Identify which cell holds the provided text, then report its (X, Y) central coordinate. 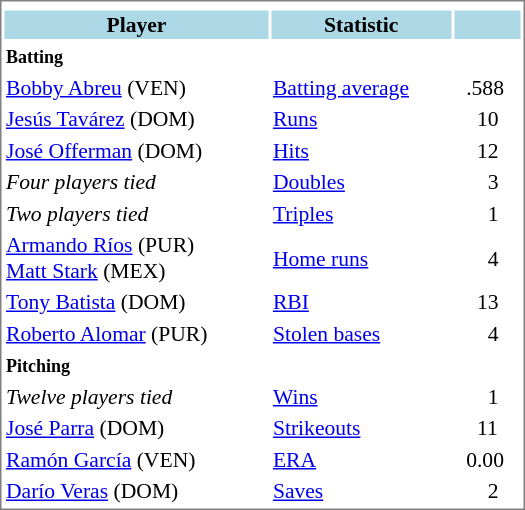
Wins (360, 396)
10 (488, 119)
Pitching (136, 365)
0.00 (488, 460)
Triples (360, 214)
Saves (360, 491)
Home runs (360, 258)
Hits (360, 150)
Ramón García (VEN) (136, 460)
Darío Veras (DOM) (136, 491)
Roberto Alomar (PUR) (136, 334)
2 (488, 491)
José Offerman (DOM) (136, 150)
Batting average (360, 88)
Stolen bases (360, 334)
11 (488, 428)
Doubles (360, 182)
12 (488, 150)
Two players tied (136, 214)
Tony Batista (DOM) (136, 302)
Bobby Abreu (VEN) (136, 88)
Runs (360, 119)
Twelve players tied (136, 396)
Armando Ríos (PUR)Matt Stark (MEX) (136, 258)
Batting (136, 56)
13 (488, 302)
.588 (488, 88)
José Parra (DOM) (136, 428)
Strikeouts (360, 428)
Jesús Tavárez (DOM) (136, 119)
Four players tied (136, 182)
Player (136, 24)
ERA (360, 460)
3 (488, 182)
RBI (360, 302)
Statistic (360, 24)
